Determine the [X, Y] coordinate at the center of the cell enclosing the given text.  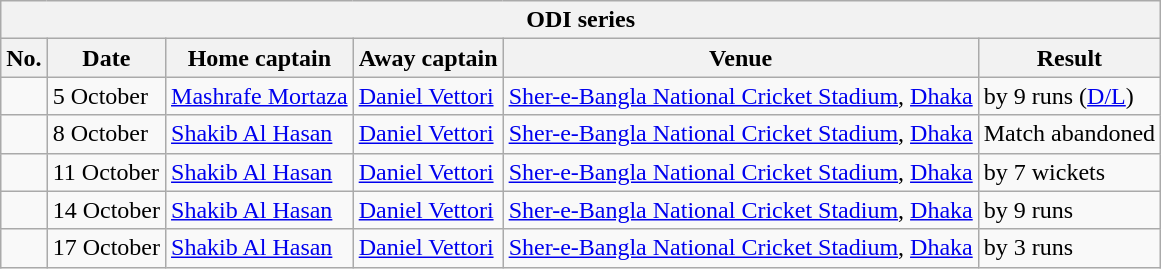
17 October [106, 248]
Away captain [428, 58]
8 October [106, 134]
Venue [740, 58]
Date [106, 58]
Home captain [260, 58]
No. [24, 58]
by 3 runs [1069, 248]
11 October [106, 172]
ODI series [581, 20]
by 7 wickets [1069, 172]
5 October [106, 96]
by 9 runs (D/L) [1069, 96]
Result [1069, 58]
by 9 runs [1069, 210]
14 October [106, 210]
Mashrafe Mortaza [260, 96]
Match abandoned [1069, 134]
